Locate the cell with the specified text and output its [x, y] center coordinate. 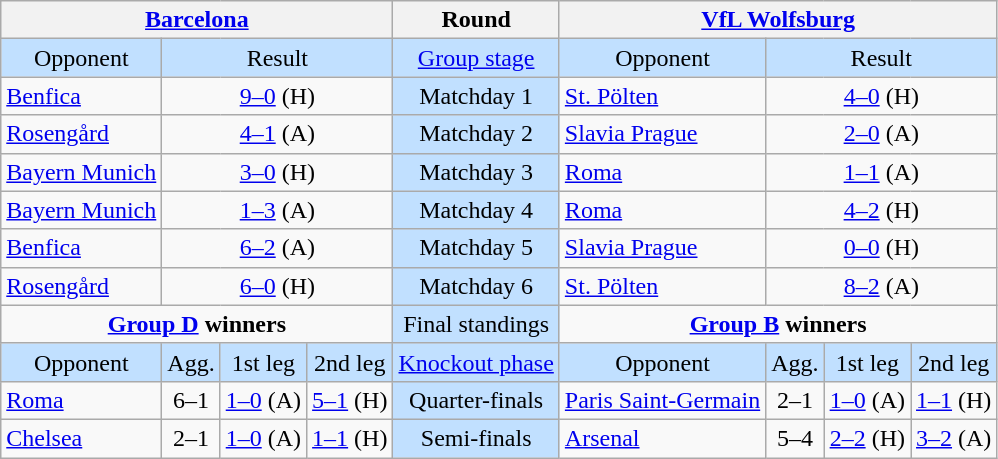
Group B winners [778, 324]
8–2 (A) [882, 286]
5–1 (H) [350, 400]
Arsenal [662, 438]
Paris Saint-Germain [662, 400]
0–0 (H) [882, 248]
1–3 (A) [278, 210]
3–0 (H) [278, 172]
Matchday 6 [476, 286]
VfL Wolfsburg [778, 20]
Chelsea [82, 438]
4–2 (H) [882, 210]
Matchday 2 [476, 134]
Final standings [476, 324]
Matchday 4 [476, 210]
Group stage [476, 58]
Matchday 5 [476, 248]
5–4 [795, 438]
Semi-finals [476, 438]
4–1 (A) [278, 134]
Group D winners [197, 324]
6–1 [191, 400]
4–0 (H) [882, 96]
6–2 (A) [278, 248]
1–1 (A) [882, 172]
3–2 (A) [953, 438]
Knockout phase [476, 362]
Matchday 1 [476, 96]
Round [476, 20]
Quarter-finals [476, 400]
Matchday 3 [476, 172]
6–0 (H) [278, 286]
2–2 (H) [867, 438]
Barcelona [197, 20]
2–0 (A) [882, 134]
9–0 (H) [278, 96]
